Return [X, Y] of the center of cell containing provided text 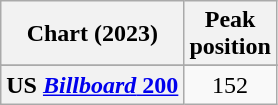
Chart (2023) [92, 34]
US Billboard 200 [92, 85]
Peakposition [230, 34]
152 [230, 85]
